Locate the cell with the specified text and output its [X, Y] center coordinate. 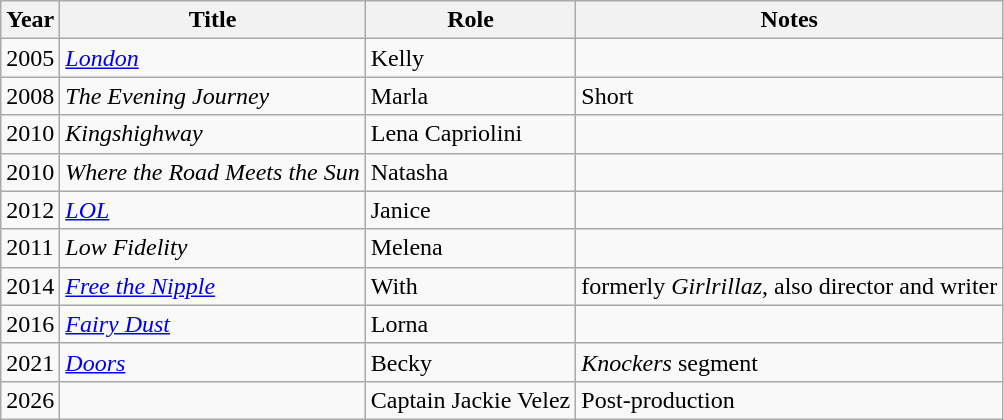
Free the Nipple [212, 286]
2008 [30, 96]
Kingshighway [212, 134]
Lorna [470, 324]
Kelly [470, 58]
Short [790, 96]
Captain Jackie Velez [470, 400]
Post-production [790, 400]
Notes [790, 20]
2016 [30, 324]
2014 [30, 286]
formerly Girlrillaz, also director and writer [790, 286]
Role [470, 20]
LOL [212, 210]
Becky [470, 362]
With [470, 286]
Fairy Dust [212, 324]
Natasha [470, 172]
2026 [30, 400]
Janice [470, 210]
Year [30, 20]
Melena [470, 248]
Marla [470, 96]
London [212, 58]
2011 [30, 248]
Lena Capriolini [470, 134]
Where the Road Meets the Sun [212, 172]
Knockers segment [790, 362]
Low Fidelity [212, 248]
2021 [30, 362]
The Evening Journey [212, 96]
Doors [212, 362]
2005 [30, 58]
2012 [30, 210]
Title [212, 20]
